For the text-containing cell, return its midpoint in [x, y] coordinate format. 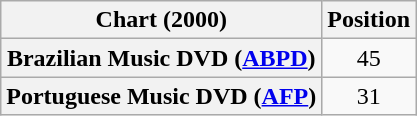
Brazilian Music DVD (ABPD) [162, 58]
31 [369, 96]
Chart (2000) [162, 20]
45 [369, 58]
Portuguese Music DVD (AFP) [162, 96]
Position [369, 20]
